Determine the [x, y] coordinate at the center of the cell enclosing the given text.  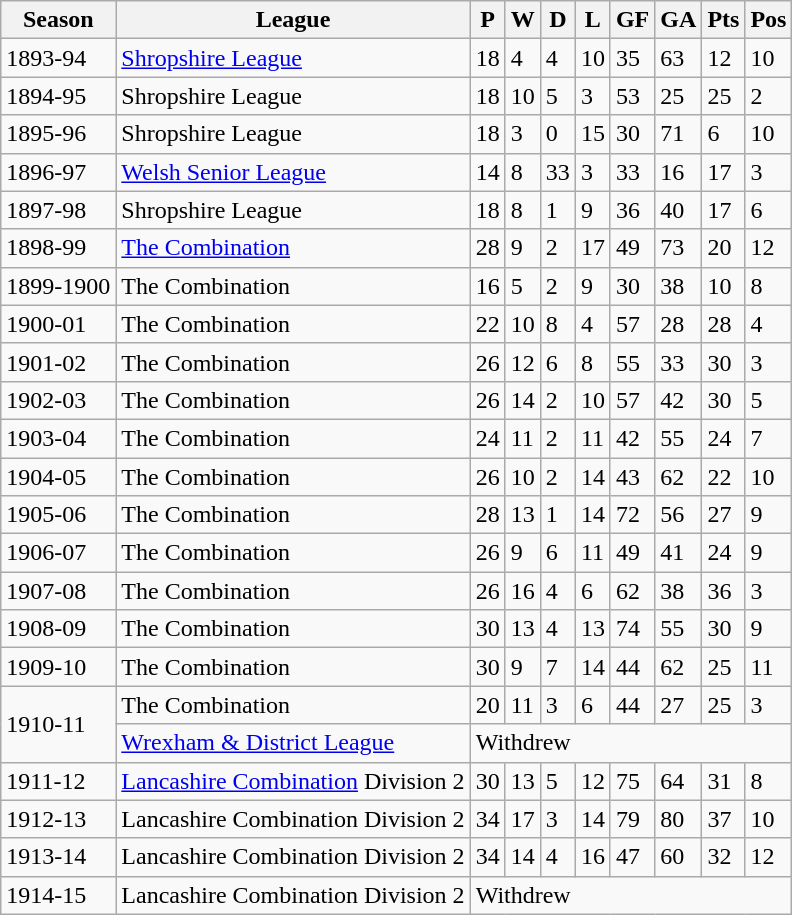
72 [632, 515]
Welsh Senior League [293, 172]
1904-05 [58, 477]
79 [632, 819]
64 [678, 781]
1898-99 [58, 248]
1906-07 [58, 553]
71 [678, 134]
P [488, 20]
1894-95 [58, 96]
1908-09 [58, 629]
47 [632, 857]
1896-97 [58, 172]
43 [632, 477]
1902-03 [58, 400]
53 [632, 96]
41 [678, 553]
1905-06 [58, 515]
1900-01 [58, 324]
63 [678, 58]
73 [678, 248]
Wrexham & District League [293, 743]
League [293, 20]
W [522, 20]
1901-02 [58, 362]
Pts [724, 20]
1911-12 [58, 781]
1897-98 [58, 210]
0 [558, 134]
31 [724, 781]
D [558, 20]
GF [632, 20]
15 [592, 134]
1893-94 [58, 58]
1912-13 [58, 819]
37 [724, 819]
74 [632, 629]
40 [678, 210]
1910-11 [58, 724]
1903-04 [58, 438]
75 [632, 781]
Pos [768, 20]
GA [678, 20]
56 [678, 515]
Season [58, 20]
1913-14 [58, 857]
1895-96 [58, 134]
1899-1900 [58, 286]
32 [724, 857]
35 [632, 58]
1914-15 [58, 895]
1907-08 [58, 591]
L [592, 20]
60 [678, 857]
1909-10 [58, 667]
80 [678, 819]
